Pinpoint the cell where the given text exists, returning its [X, Y] midpoint coordinate. 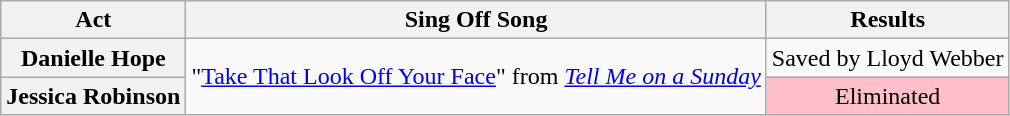
Saved by Lloyd Webber [888, 58]
Eliminated [888, 96]
Act [94, 20]
Jessica Robinson [94, 96]
Danielle Hope [94, 58]
"Take That Look Off Your Face" from Tell Me on a Sunday [476, 77]
Results [888, 20]
Sing Off Song [476, 20]
